Search for the cell housing the specified text and yield its [x, y] center coordinate. 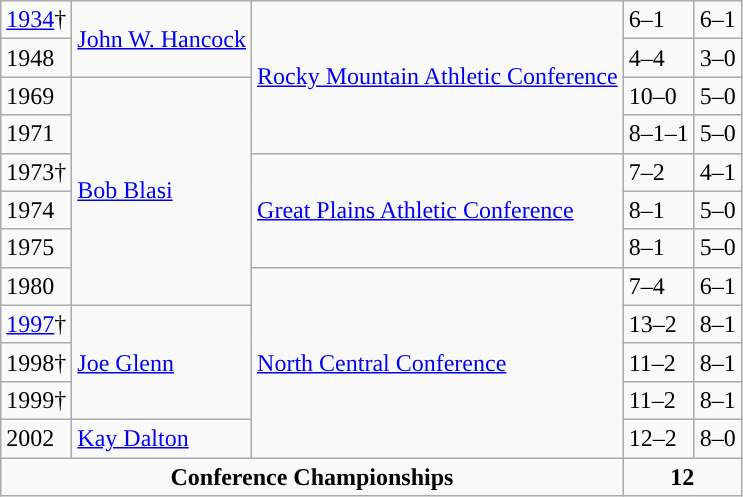
Joe Glenn [162, 362]
Great Plains Athletic Conference [438, 210]
Conference Championships [312, 477]
7–4 [658, 286]
1998† [36, 362]
Rocky Mountain Athletic Conference [438, 77]
8–1–1 [658, 134]
1971 [36, 134]
Bob Blasi [162, 191]
2002 [36, 438]
1980 [36, 286]
8–0 [718, 438]
1974 [36, 210]
North Central Conference [438, 362]
1997† [36, 324]
3–0 [718, 58]
1999† [36, 400]
4–4 [658, 58]
13–2 [658, 324]
Kay Dalton [162, 438]
4–1 [718, 172]
10–0 [658, 96]
1975 [36, 248]
12–2 [658, 438]
12 [682, 477]
1948 [36, 58]
John W. Hancock [162, 39]
1969 [36, 96]
1973† [36, 172]
1934† [36, 20]
7–2 [658, 172]
